Pinpoint the cell where the given text exists, returning its (X, Y) midpoint coordinate. 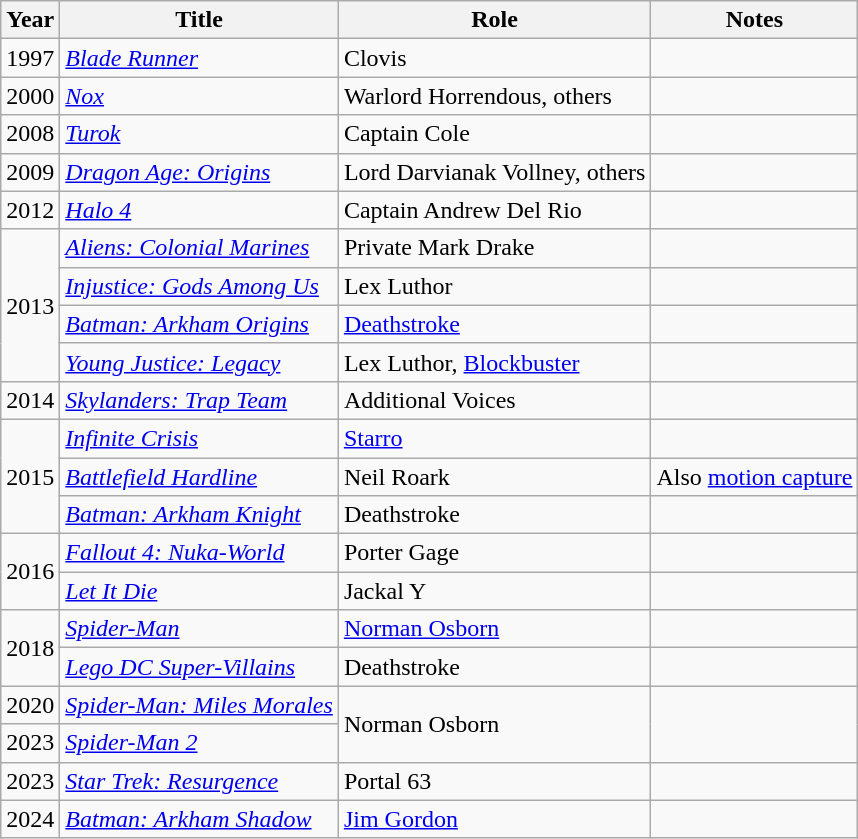
2018 (30, 648)
Injustice: Gods Among Us (200, 286)
2015 (30, 476)
Lex Luthor, Blockbuster (494, 362)
Batman: Arkham Origins (200, 324)
Lego DC Super-Villains (200, 667)
2008 (30, 134)
2000 (30, 96)
Role (494, 20)
2020 (30, 705)
Infinite Crisis (200, 438)
2024 (30, 819)
Fallout 4: Nuka-World (200, 553)
Lex Luthor (494, 286)
Halo 4 (200, 210)
Additional Voices (494, 400)
Spider-Man 2 (200, 743)
Batman: Arkham Knight (200, 515)
Captain Cole (494, 134)
Portal 63 (494, 781)
Captain Andrew Del Rio (494, 210)
Blade Runner (200, 58)
Jim Gordon (494, 819)
Jackal Y (494, 591)
Clovis (494, 58)
Spider-Man (200, 629)
Aliens: Colonial Marines (200, 248)
2012 (30, 210)
Lord Darvianak Vollney, others (494, 172)
Also motion capture (754, 477)
2009 (30, 172)
Dragon Age: Origins (200, 172)
Batman: Arkham Shadow (200, 819)
Neil Roark (494, 477)
Year (30, 20)
Turok (200, 134)
Starro (494, 438)
2014 (30, 400)
Spider-Man: Miles Morales (200, 705)
2016 (30, 572)
Nox (200, 96)
Porter Gage (494, 553)
Let It Die (200, 591)
Star Trek: Resurgence (200, 781)
Young Justice: Legacy (200, 362)
Private Mark Drake (494, 248)
1997 (30, 58)
Notes (754, 20)
2013 (30, 305)
Title (200, 20)
Battlefield Hardline (200, 477)
Skylanders: Trap Team (200, 400)
Warlord Horrendous, others (494, 96)
